Identify which cell holds the provided text, then report its [x, y] central coordinate. 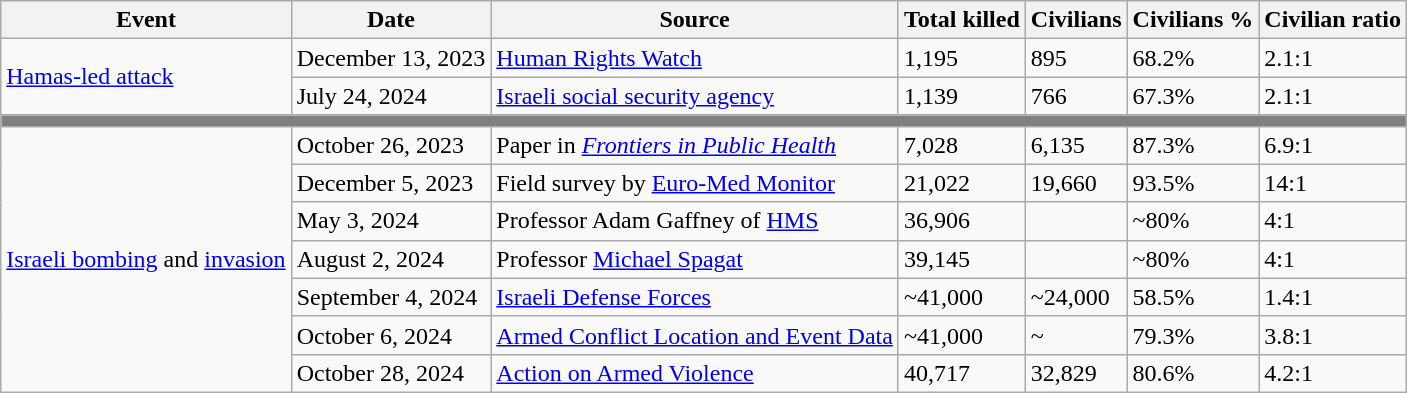
32,829 [1076, 373]
1.4:1 [1333, 297]
80.6% [1193, 373]
Israeli Defense Forces [695, 297]
Civilians % [1193, 20]
40,717 [962, 373]
~24,000 [1076, 297]
67.3% [1193, 96]
68.2% [1193, 58]
October 6, 2024 [391, 335]
19,660 [1076, 183]
36,906 [962, 221]
October 26, 2023 [391, 145]
Hamas-led attack [146, 77]
895 [1076, 58]
Paper in Frontiers in Public Health [695, 145]
May 3, 2024 [391, 221]
58.5% [1193, 297]
21,022 [962, 183]
87.3% [1193, 145]
Israeli social security agency [695, 96]
6,135 [1076, 145]
Source [695, 20]
Professor Michael Spagat [695, 259]
Event [146, 20]
Action on Armed Violence [695, 373]
Israeli bombing and invasion [146, 259]
October 28, 2024 [391, 373]
3.8:1 [1333, 335]
December 13, 2023 [391, 58]
1,195 [962, 58]
Total killed [962, 20]
93.5% [1193, 183]
Field survey by Euro-Med Monitor [695, 183]
39,145 [962, 259]
July 24, 2024 [391, 96]
Armed Conflict Location and Event Data [695, 335]
4.2:1 [1333, 373]
1,139 [962, 96]
Date [391, 20]
79.3% [1193, 335]
~ [1076, 335]
Civilians [1076, 20]
6.9:1 [1333, 145]
7,028 [962, 145]
Professor Adam Gaffney of HMS [695, 221]
August 2, 2024 [391, 259]
December 5, 2023 [391, 183]
14:1 [1333, 183]
766 [1076, 96]
September 4, 2024 [391, 297]
Civilian ratio [1333, 20]
Human Rights Watch [695, 58]
